Output the (x, y) coordinate of the center of the cell containing the given text.  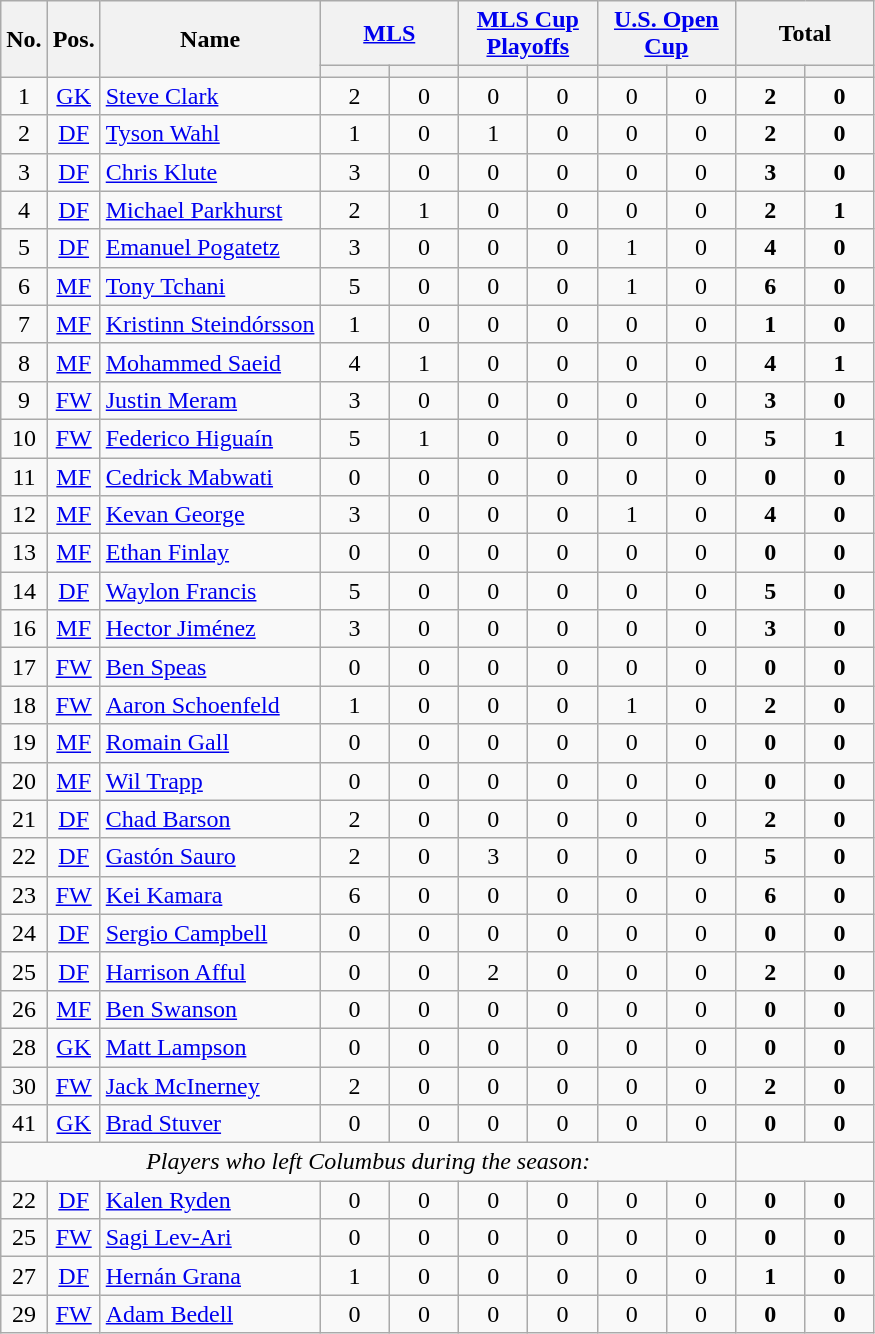
27 (24, 1276)
MLS Cup Playoffs (528, 34)
Hector Jiménez (210, 629)
24 (24, 933)
Steve Clark (210, 96)
Wil Trapp (210, 781)
29 (24, 1314)
No. (24, 39)
14 (24, 591)
Kristinn Steindórsson (210, 324)
Kevan George (210, 515)
Total (806, 34)
Tony Tchani (210, 286)
26 (24, 1009)
21 (24, 819)
9 (24, 400)
Michael Parkhurst (210, 210)
Justin Meram (210, 400)
Harrison Afful (210, 971)
Ben Swanson (210, 1009)
11 (24, 477)
10 (24, 438)
28 (24, 1047)
30 (24, 1085)
Cedrick Mabwati (210, 477)
23 (24, 895)
Romain Gall (210, 743)
Kalen Ryden (210, 1200)
Emanuel Pogatetz (210, 248)
16 (24, 629)
Sergio Campbell (210, 933)
18 (24, 705)
MLS (390, 34)
Sagi Lev-Ari (210, 1238)
Players who left Columbus during the season: (368, 1162)
17 (24, 667)
Waylon Francis (210, 591)
Adam Bedell (210, 1314)
Chris Klute (210, 172)
Mohammed Saeid (210, 362)
Jack McInerney (210, 1085)
Ethan Finlay (210, 553)
19 (24, 743)
Pos. (74, 39)
Brad Stuver (210, 1124)
Name (210, 39)
Federico Higuaín (210, 438)
Aaron Schoenfeld (210, 705)
Tyson Wahl (210, 134)
Kei Kamara (210, 895)
20 (24, 781)
12 (24, 515)
U.S. Open Cup (666, 34)
Chad Barson (210, 819)
8 (24, 362)
7 (24, 324)
41 (24, 1124)
13 (24, 553)
Matt Lampson (210, 1047)
Gastón Sauro (210, 857)
Ben Speas (210, 667)
Hernán Grana (210, 1276)
